Return [x, y] of the center of cell containing provided text 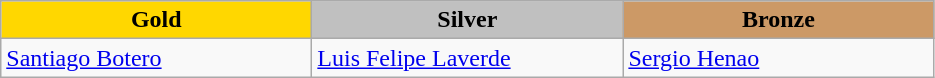
Silver [468, 20]
Bronze [778, 20]
Sergio Henao [778, 58]
Luis Felipe Laverde [468, 58]
Gold [156, 20]
Santiago Botero [156, 58]
